For the text-containing cell, return its midpoint in (x, y) coordinate format. 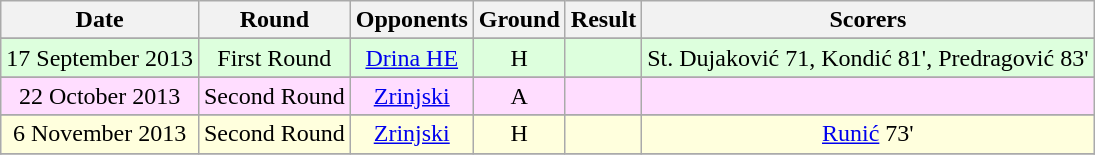
Opponents (412, 20)
Drina HE (412, 58)
22 October 2013 (100, 96)
A (519, 96)
Runić 73' (868, 134)
Date (100, 20)
First Round (274, 58)
Result (603, 20)
17 September 2013 (100, 58)
Scorers (868, 20)
Ground (519, 20)
St. Dujaković 71, Kondić 81', Predragović 83' (868, 58)
Round (274, 20)
6 November 2013 (100, 134)
